Determine the [x, y] coordinate at the center of the cell enclosing the given text.  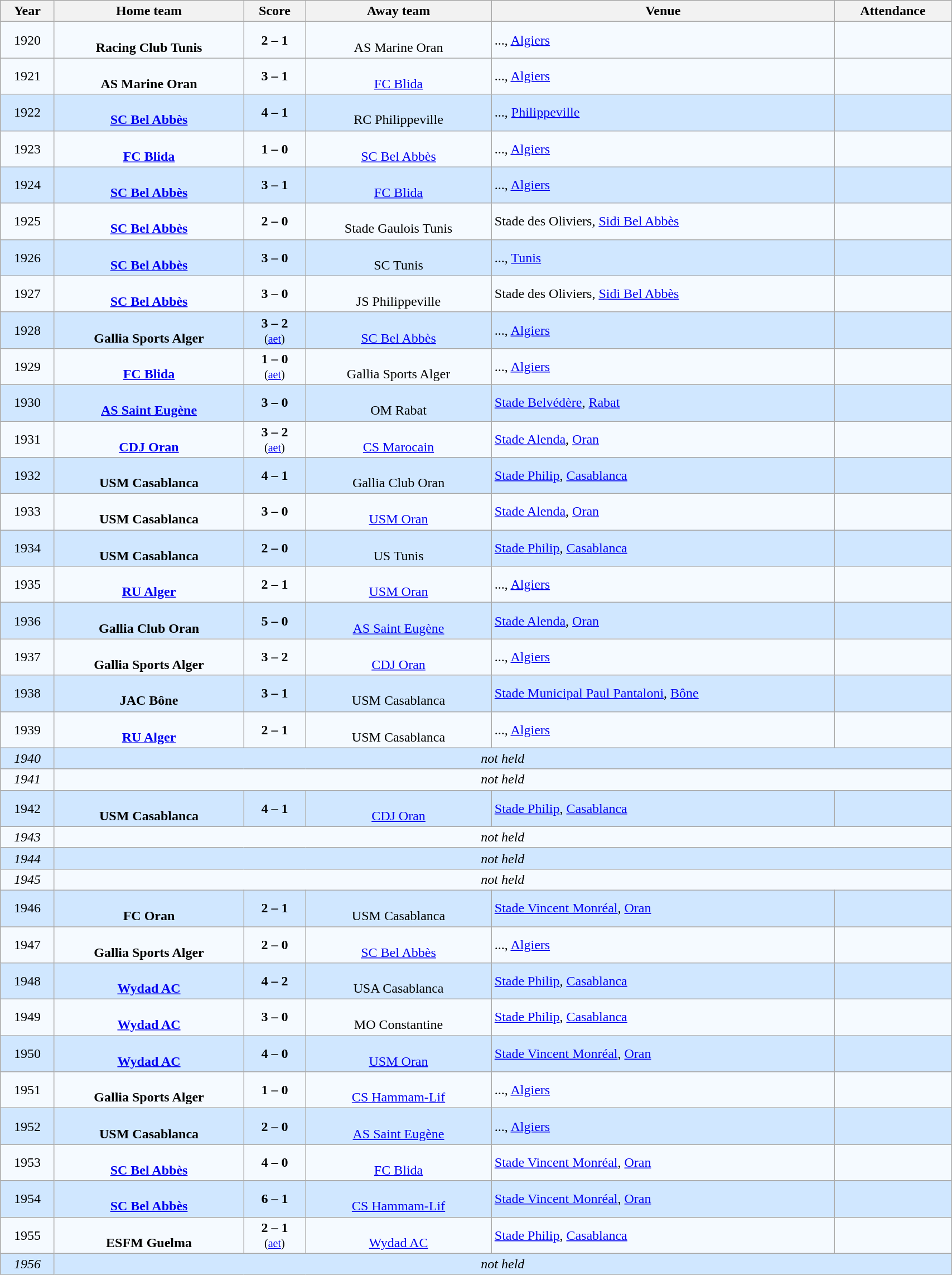
1939 [27, 730]
1926 [27, 258]
1920 [27, 40]
6 – 1 [274, 1199]
1922 [27, 113]
1928 [27, 330]
RC Philippeville [398, 113]
1934 [27, 548]
CS Marocain [398, 439]
1923 [27, 148]
1955 [27, 1235]
US Tunis [398, 548]
Stade Gaulois Tunis [398, 221]
1937 [27, 657]
1938 [27, 693]
1940 [27, 758]
1945 [27, 879]
1942 [27, 808]
..., Philippeville [663, 113]
1 – 0(aet) [274, 366]
Racing Club Tunis [149, 40]
SC Tunis [398, 258]
1947 [27, 944]
1935 [27, 585]
Year [27, 11]
JAC Bône [149, 693]
1956 [27, 1264]
Away team [398, 11]
1949 [27, 1018]
1921 [27, 76]
OM Rabat [398, 403]
MO Constantine [398, 1018]
Home team [149, 11]
Stade Belvédère, Rabat [663, 403]
1954 [27, 1199]
1953 [27, 1163]
USA Casablanca [398, 981]
1946 [27, 908]
1933 [27, 512]
1941 [27, 780]
Stade Municipal Paul Pantaloni, Bône [663, 693]
1943 [27, 837]
Score [274, 11]
ESFM Guelma [149, 1235]
1930 [27, 403]
1951 [27, 1090]
1936 [27, 620]
3 – 2 [274, 657]
1929 [27, 366]
1931 [27, 439]
1927 [27, 294]
2 – 1(aet) [274, 1235]
1948 [27, 981]
1950 [27, 1053]
5 – 0 [274, 620]
Venue [663, 11]
FC Oran [149, 908]
1932 [27, 475]
..., Tunis [663, 258]
1925 [27, 221]
1944 [27, 858]
1952 [27, 1126]
Attendance [892, 11]
4 – 2 [274, 981]
1924 [27, 185]
JS Philippeville [398, 294]
